Scan for the cell matching the given text and deliver its (x, y) coordinate at center. 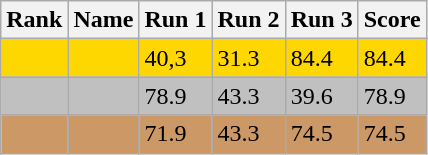
Score (392, 20)
31.3 (248, 58)
Run 3 (322, 20)
71.9 (176, 134)
Rank (34, 20)
Run 2 (248, 20)
40,3 (176, 58)
Run 1 (176, 20)
39.6 (322, 96)
Name (104, 20)
